Extract the [x, y] coordinate from the center of the cell holding the provided text.  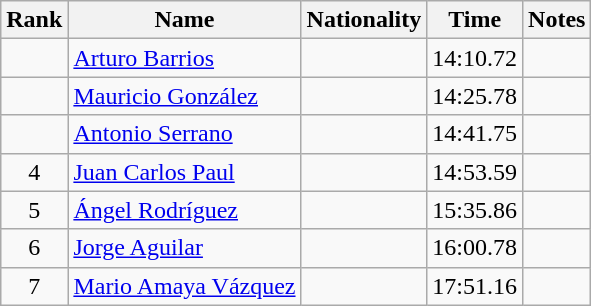
17:51.16 [475, 286]
15:35.86 [475, 210]
16:00.78 [475, 248]
Rank [34, 20]
Notes [557, 20]
7 [34, 286]
6 [34, 248]
Nationality [364, 20]
Mario Amaya Vázquez [184, 286]
14:10.72 [475, 58]
Name [184, 20]
14:25.78 [475, 96]
Antonio Serrano [184, 134]
Ángel Rodríguez [184, 210]
Mauricio González [184, 96]
14:53.59 [475, 172]
Arturo Barrios [184, 58]
Time [475, 20]
14:41.75 [475, 134]
Jorge Aguilar [184, 248]
4 [34, 172]
Juan Carlos Paul [184, 172]
5 [34, 210]
